Identify which cell holds the provided text, then report its (x, y) central coordinate. 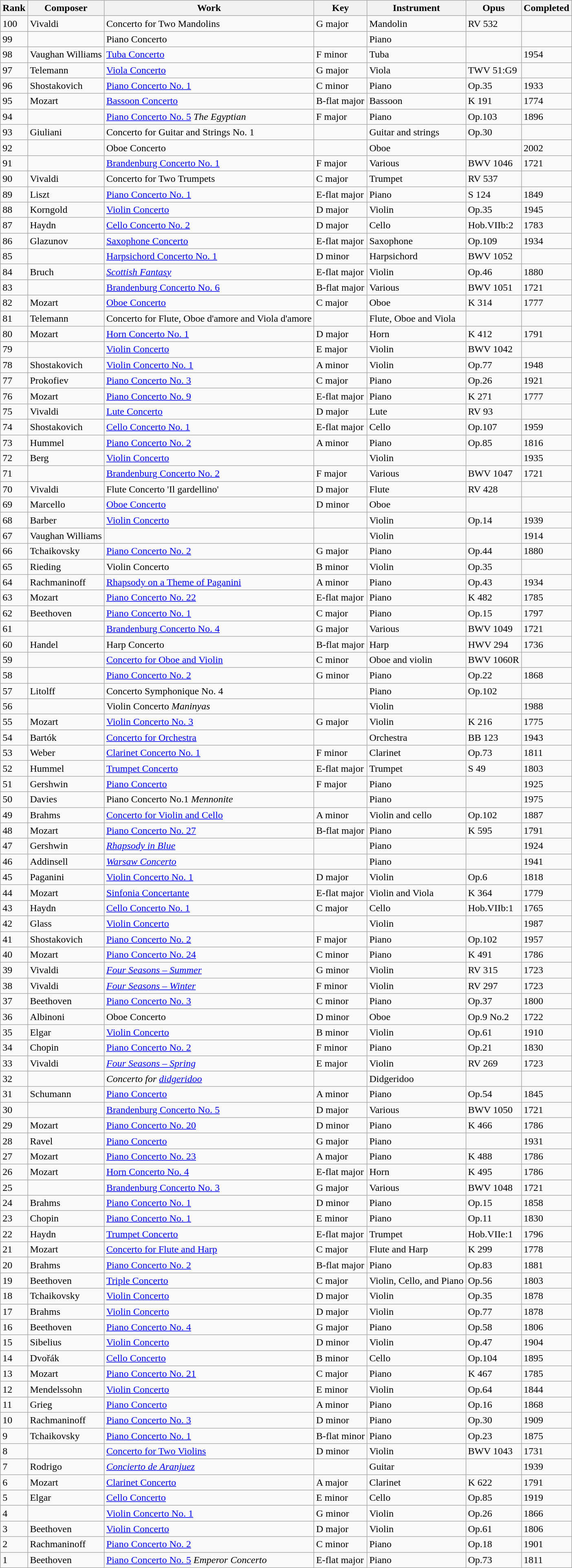
1959 (547, 427)
Piano Concerto No. 27 (209, 830)
44 (14, 892)
Guitar (416, 1467)
50 (14, 799)
11 (14, 1405)
K 491 (494, 955)
29 (14, 1125)
RV 269 (494, 1063)
49 (14, 815)
S 49 (494, 769)
Flute and Harp (416, 1250)
83 (14, 287)
1921 (547, 380)
Rhapsody on a Theme of Paganini (209, 582)
Concerto Symphonique No. 4 (209, 691)
BWV 1043 (494, 1451)
K 482 (494, 598)
Concerto for Flute, Oboe d'amore and Viola d'amore (209, 318)
84 (14, 272)
Four Seasons – Summer (209, 970)
1887 (547, 815)
Lute (416, 411)
35 (14, 1032)
B-flat minor (341, 1435)
Violin, Cello, and Piano (416, 1281)
Brandenburg Concerto No. 6 (209, 287)
92 (14, 148)
16 (14, 1327)
Op.54 (494, 1094)
Piano Concerto No. 24 (209, 955)
RV 532 (494, 24)
24 (14, 1203)
Liszt (66, 194)
K 595 (494, 830)
Completed (547, 8)
20 (14, 1265)
57 (14, 691)
85 (14, 256)
RV 537 (494, 179)
Rhapsody in Blue (209, 846)
91 (14, 163)
BWV 1048 (494, 1188)
Ravel (66, 1141)
K 495 (494, 1172)
K 467 (494, 1374)
Piano Concerto No. 5 The Egyptian (209, 117)
1774 (547, 101)
TWV 51:G9 (494, 70)
56 (14, 707)
59 (14, 660)
Mendelssohn (66, 1389)
RV 297 (494, 986)
1845 (547, 1094)
34 (14, 1048)
14 (14, 1358)
Concerto for Orchestra (209, 738)
5 (14, 1498)
1800 (547, 1001)
1875 (547, 1435)
73 (14, 442)
Hob.VIIb:1 (494, 908)
52 (14, 769)
Bassoon (416, 101)
HWV 294 (494, 644)
45 (14, 877)
Bruch (66, 272)
1895 (547, 1358)
31 (14, 1094)
70 (14, 489)
8 (14, 1451)
1988 (547, 707)
Brandenburg Concerto No. 5 (209, 1110)
RV 93 (494, 411)
95 (14, 101)
Hob.VIIb:2 (494, 225)
Clarinet Concerto (209, 1482)
10 (14, 1420)
K 622 (494, 1482)
Op.18 (494, 1544)
Didgeridoo (416, 1079)
1731 (547, 1451)
36 (14, 1017)
Schumann (66, 1094)
1901 (547, 1544)
1957 (547, 939)
99 (14, 39)
43 (14, 908)
32 (14, 1079)
Concerto for didgeridoo (209, 1079)
Scottish Fantasy (209, 272)
Key (341, 8)
Flute (416, 489)
Op.9 No.2 (494, 1017)
42 (14, 923)
Clarinet Concerto No. 1 (209, 753)
1 (14, 1560)
28 (14, 1141)
BWV 1060R (494, 660)
Rodrigo (66, 1467)
96 (14, 86)
Four Seasons – Winter (209, 986)
76 (14, 396)
90 (14, 179)
64 (14, 582)
Tuba (416, 55)
67 (14, 536)
Op.109 (494, 241)
69 (14, 505)
Work (209, 8)
81 (14, 318)
Composer (66, 8)
46 (14, 861)
Bartók (66, 738)
Op.43 (494, 582)
1904 (547, 1343)
Op.46 (494, 272)
Concerto for Violin and Cello (209, 815)
Viola (416, 70)
68 (14, 520)
1722 (547, 1017)
Handel (66, 644)
Marcello (66, 505)
Brandenburg Concerto No. 4 (209, 629)
Hob.VIIe:1 (494, 1234)
Rank (14, 8)
82 (14, 303)
Albinoni (66, 1017)
Harp Concerto (209, 644)
BWV 1051 (494, 287)
17 (14, 1312)
Op.103 (494, 117)
30 (14, 1110)
1765 (547, 908)
1778 (547, 1250)
K 191 (494, 101)
RV 315 (494, 970)
21 (14, 1250)
Rieding (66, 567)
25 (14, 1188)
Op.37 (494, 1001)
Addinsell (66, 861)
97 (14, 70)
Giuliani (66, 132)
Tuba Concerto (209, 55)
Weber (66, 753)
12 (14, 1389)
Piano Concerto No. 21 (209, 1374)
Piano Concerto No. 23 (209, 1156)
1931 (547, 1141)
1779 (547, 892)
Concerto for Guitar and Strings No. 1 (209, 132)
53 (14, 753)
1919 (547, 1498)
Mandolin (416, 24)
93 (14, 132)
1849 (547, 194)
18 (14, 1296)
Grieg (66, 1405)
Harpsichord (416, 256)
1975 (547, 799)
Piano Concerto No. 9 (209, 396)
62 (14, 613)
1987 (547, 923)
71 (14, 474)
Triple Concerto (209, 1281)
98 (14, 55)
Piano Concerto No.1 Mennonite (209, 799)
94 (14, 117)
Piano Concerto No. 22 (209, 598)
1935 (547, 458)
Saxophone Concerto (209, 241)
Warsaw Concerto (209, 861)
77 (14, 380)
Op.104 (494, 1358)
Sinfonia Concertante (209, 892)
1866 (547, 1513)
Flute, Oboe and Viola (416, 318)
S 124 (494, 194)
Guitar and strings (416, 132)
Op.58 (494, 1327)
Oboe and violin (416, 660)
K 488 (494, 1156)
1909 (547, 1420)
Op.6 (494, 877)
Op.22 (494, 675)
Harpsichord Concerto No. 1 (209, 256)
79 (14, 349)
Paganini (66, 877)
BWV 1052 (494, 256)
9 (14, 1435)
86 (14, 241)
1910 (547, 1032)
Op.14 (494, 520)
1881 (547, 1265)
13 (14, 1374)
1945 (547, 210)
K 271 (494, 396)
54 (14, 738)
72 (14, 458)
BWV 1049 (494, 629)
Concerto for Two Trumpets (209, 179)
38 (14, 986)
Orchestra (416, 738)
Litolff (66, 691)
Brandenburg Concerto No. 3 (209, 1188)
Op.56 (494, 1281)
1783 (547, 225)
K 314 (494, 303)
Op.107 (494, 427)
Brandenburg Concerto No. 1 (209, 163)
2002 (547, 148)
47 (14, 846)
1775 (547, 722)
6 (14, 1482)
BB 123 (494, 738)
Horn Concerto No. 1 (209, 334)
1858 (547, 1203)
Instrument (416, 8)
1797 (547, 613)
Concerto for Flute and Harp (209, 1250)
Op.23 (494, 1435)
2 (14, 1544)
87 (14, 225)
55 (14, 722)
Viola Concerto (209, 70)
Brandenburg Concerto No. 2 (209, 474)
Harp (416, 644)
Concerto for Oboe and Violin (209, 660)
19 (14, 1281)
Bassoon Concerto (209, 101)
Korngold (66, 210)
Violin Concerto No. 3 (209, 722)
39 (14, 970)
Concerto for Two Violins (209, 1451)
1816 (547, 442)
Concerto for Two Mandolins (209, 24)
Cello Concerto No. 2 (209, 225)
K 364 (494, 892)
Violin and cello (416, 815)
Barber (66, 520)
65 (14, 567)
60 (14, 644)
63 (14, 598)
Dvořák (66, 1358)
Opus (494, 8)
Piano Concerto No. 5 Emperor Concerto (209, 1560)
Davies (66, 799)
Concierto de Aranjuez (209, 1467)
1941 (547, 861)
Berg (66, 458)
27 (14, 1156)
Op.21 (494, 1048)
K 299 (494, 1250)
Violin Concerto Maninyas (209, 707)
3 (14, 1529)
Four Seasons – Spring (209, 1063)
78 (14, 365)
15 (14, 1343)
75 (14, 411)
7 (14, 1467)
K 466 (494, 1125)
1914 (547, 536)
BWV 1050 (494, 1110)
Flute Concerto 'Il gardellino' (209, 489)
48 (14, 830)
Op.16 (494, 1405)
BWV 1047 (494, 474)
40 (14, 955)
1796 (547, 1234)
1818 (547, 877)
1736 (547, 644)
61 (14, 629)
66 (14, 551)
BWV 1046 (494, 163)
BWV 1042 (494, 349)
89 (14, 194)
Horn Concerto No. 4 (209, 1172)
Prokofiev (66, 380)
Glazunov (66, 241)
1924 (547, 846)
1933 (547, 86)
88 (14, 210)
4 (14, 1513)
1943 (547, 738)
Op.47 (494, 1343)
80 (14, 334)
1844 (547, 1389)
33 (14, 1063)
37 (14, 1001)
1948 (547, 365)
41 (14, 939)
Saxophone (416, 241)
100 (14, 24)
Op.44 (494, 551)
1925 (547, 784)
23 (14, 1219)
Sibelius (66, 1343)
Op.64 (494, 1389)
Piano Concerto No. 4 (209, 1327)
Op.83 (494, 1265)
51 (14, 784)
Op.11 (494, 1219)
58 (14, 675)
RV 428 (494, 489)
1896 (547, 117)
K 216 (494, 722)
74 (14, 427)
22 (14, 1234)
Lute Concerto (209, 411)
Glass (66, 923)
Violin and Viola (416, 892)
K 412 (494, 334)
1954 (547, 55)
26 (14, 1172)
Piano Concerto No. 20 (209, 1125)
